Identify which cell holds the provided text, then report its (X, Y) central coordinate. 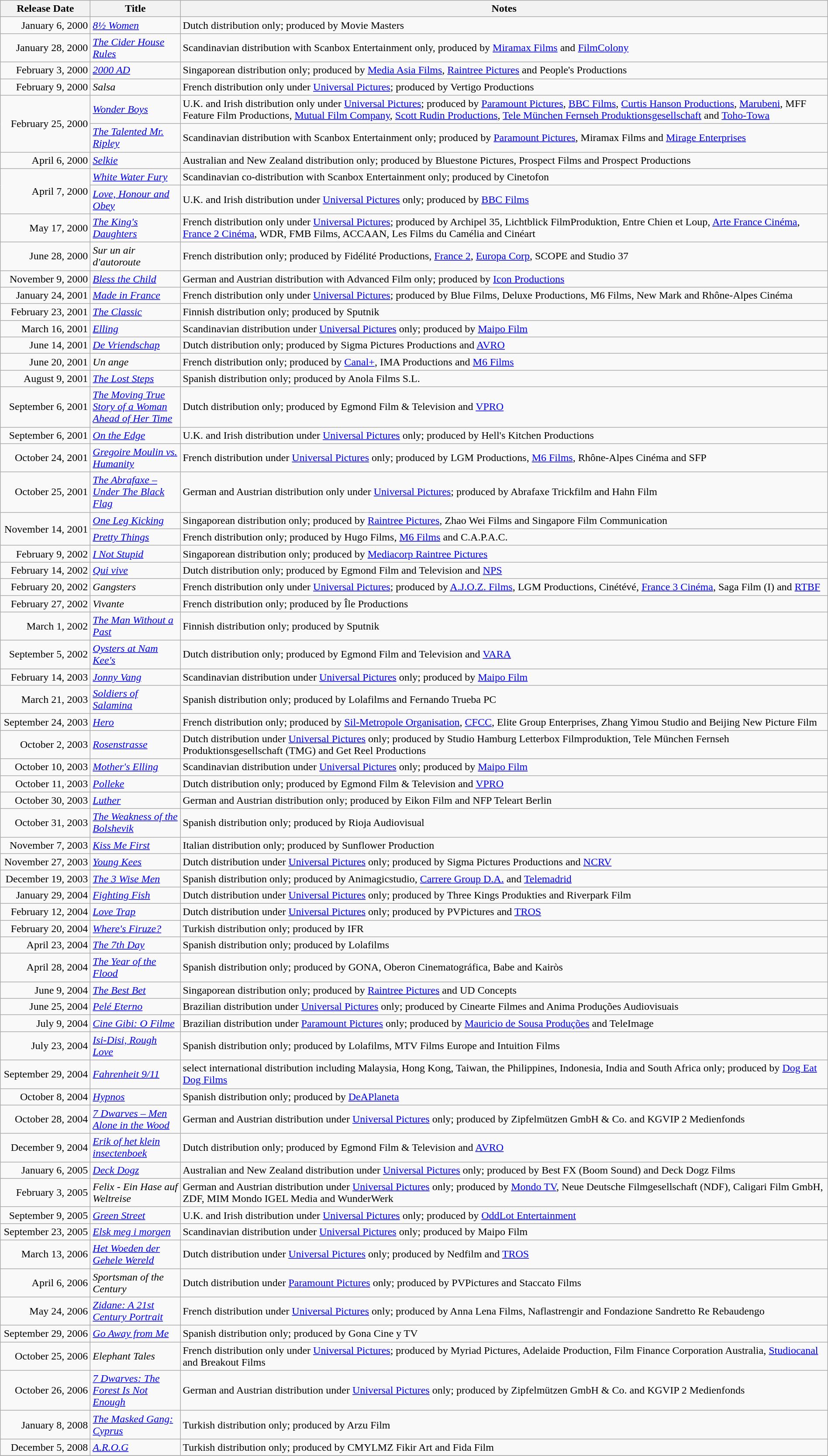
February 14, 2003 (45, 677)
February 27, 2002 (45, 604)
French distribution only; produced by Hugo Films, M6 Films and C.A.P.A.C. (504, 537)
Scandinavian distribution with Scanbox Entertainment only; produced by Paramount Pictures, Miramax Films and Mirage Enterprises (504, 138)
French distribution only under Universal Pictures; produced by Blue Films, Deluxe Productions, M6 Films, New Mark and Rhône-Alpes Cinéma (504, 296)
Wonder Boys (135, 109)
8½ Women (135, 25)
Made in France (135, 296)
Erik of het klein insectenboek (135, 1147)
Dutch distribution only; produced by Egmond Film & Television and AVRO (504, 1147)
French distribution only under Universal Pictures; produced by A.J.O.Z. Films, LGM Productions, Cinétévé, France 3 Cinéma, Saga Film (I) and RTBF (504, 587)
Love, Honour and Obey (135, 199)
March 21, 2003 (45, 699)
Isi-Disi, Rough Love (135, 1046)
Sportsman of the Century (135, 1283)
Turkish distribution only; produced by IFR (504, 929)
Un ange (135, 362)
One Leg Kicking (135, 520)
July 9, 2004 (45, 1023)
Dutch distribution under Universal Pictures only; produced by PVPictures and TROS (504, 912)
Het Woeden der Gehele Wereld (135, 1254)
October 8, 2004 (45, 1097)
April 23, 2004 (45, 945)
U.K. and Irish distribution under Universal Pictures only; produced by BBC Films (504, 199)
French distribution under Universal Pictures only; produced by LGM Productions, M6 Films, Rhône-Alpes Cinéma and SFP (504, 458)
Cine Gibi: O Filme (135, 1023)
October 24, 2001 (45, 458)
Singaporean distribution only; produced by Mediacorp Raintree Pictures (504, 554)
June 28, 2000 (45, 256)
The Man Without a Past (135, 626)
October 11, 2003 (45, 784)
Spanish distribution only; produced by GONA, Oberon Cinematográfica, Babe and Kairòs (504, 967)
French distribution only; produced by Sil-Metropole Organisation, CFCC, Elite Group Enterprises, Zhang Yimou Studio and Beijing New Picture Film (504, 722)
Dutch distribution under Universal Pictures only; produced by Sigma Pictures Productions and NCRV (504, 862)
Dutch distribution only; produced by Movie Masters (504, 25)
Hypnos (135, 1097)
February 3, 2000 (45, 70)
Spanish distribution only; produced by Gona Cine y TV (504, 1334)
Elsk meg i morgen (135, 1232)
French distribution under Universal Pictures only; produced by Anna Lena Films, Naflastrengir and Fondazione Sandretto Re Rebaudengo (504, 1311)
January 24, 2001 (45, 296)
Notes (504, 9)
October 31, 2003 (45, 823)
Salsa (135, 87)
Brazilian distribution under Paramount Pictures only; produced by Mauricio de Sousa Produções and TeleImage (504, 1023)
September 9, 2005 (45, 1215)
May 24, 2006 (45, 1311)
The Lost Steps (135, 379)
Elephant Tales (135, 1356)
October 10, 2003 (45, 767)
French distribution only; produced by Canal+, IMA Productions and M6 Films (504, 362)
Young Kees (135, 862)
The Talented Mr. Ripley (135, 138)
I Not Stupid (135, 554)
Sur un air d'autoroute (135, 256)
Soldiers of Salamina (135, 699)
June 9, 2004 (45, 990)
February 3, 2005 (45, 1193)
French distribution only; produced by Île Productions (504, 604)
German and Austrian distribution only under Universal Pictures; produced by Abrafaxe Trickfilm and Hahn Film (504, 492)
Dutch distribution only; produced by Egmond Film and Television and NPS (504, 570)
White Water Fury (135, 177)
Scandinavian co-distribution with Scanbox Entertainment only; produced by Cinetofon (504, 177)
September 5, 2002 (45, 655)
Australian and New Zealand distribution only; produced by Bluestone Pictures, Prospect Films and Prospect Productions (504, 160)
February 14, 2002 (45, 570)
The Year of the Flood (135, 967)
February 20, 2004 (45, 929)
Spanish distribution only; produced by Rioja Audiovisual (504, 823)
Oysters at Nam Kee's (135, 655)
April 6, 2000 (45, 160)
October 2, 2003 (45, 745)
Gangsters (135, 587)
October 25, 2001 (45, 492)
De Vriendschap (135, 345)
February 12, 2004 (45, 912)
January 29, 2004 (45, 895)
Dutch distribution only; produced by Sigma Pictures Productions and AVRO (504, 345)
January 8, 2008 (45, 1425)
Felix - Ein Hase auf Weltreise (135, 1193)
Jonny Vang (135, 677)
Spanish distribution only; produced by Animagicstudio, Carrere Group D.A. and Telemadrid (504, 878)
Elling (135, 329)
The Masked Gang: Cyprus (135, 1425)
7 Dwarves – Men Alone in the Wood (135, 1119)
June 14, 2001 (45, 345)
Kiss Me First (135, 845)
Go Away from Me (135, 1334)
Deck Dogz (135, 1170)
Fahrenheit 9/11 (135, 1074)
Gregoire Moulin vs. Humanity (135, 458)
March 16, 2001 (45, 329)
Dutch distribution under Universal Pictures only; produced by Nedfilm and TROS (504, 1254)
April 28, 2004 (45, 967)
The Moving True Story of a Woman Ahead of Her Time (135, 407)
Scandinavian distribution with Scanbox Entertainment only, produced by Miramax Films and FilmColony (504, 48)
October 28, 2004 (45, 1119)
The King's Daughters (135, 228)
February 9, 2000 (45, 87)
Spanish distribution only; produced by DeAPlaneta (504, 1097)
The 7th Day (135, 945)
Release Date (45, 9)
French distribution only; produced by Fidélité Productions, France 2, Europa Corp, SCOPE and Studio 37 (504, 256)
Italian distribution only; produced by Sunflower Production (504, 845)
Vivante (135, 604)
Qui vive (135, 570)
February 20, 2002 (45, 587)
June 25, 2004 (45, 1007)
Green Street (135, 1215)
June 20, 2001 (45, 362)
The Best Bet (135, 990)
U.K. and Irish distribution under Universal Pictures only; produced by Hell's Kitchen Productions (504, 435)
Dutch distribution under Universal Pictures only; produced by Three Kings Produkties and Riverpark Film (504, 895)
Turkish distribution only; produced by Arzu Film (504, 1425)
January 6, 2000 (45, 25)
A.R.O.G (135, 1447)
Singaporean distribution only; produced by Raintree Pictures, Zhao Wei Films and Singapore Film Communication (504, 520)
July 23, 2004 (45, 1046)
November 9, 2000 (45, 279)
Spanish distribution only; produced by Lolafilms, MTV Films Europe and Intuition Films (504, 1046)
Brazilian distribution under Universal Pictures only; produced by Cinearte Filmes and Anima Produções Audiovisuais (504, 1007)
French distribution only under Universal Pictures; produced by Vertigo Productions (504, 87)
January 6, 2005 (45, 1170)
German and Austrian distribution with Advanced Film only; produced by Icon Productions (504, 279)
April 7, 2000 (45, 191)
Polleke (135, 784)
Turkish distribution only; produced by CMYLMZ Fikir Art and Fida Film (504, 1447)
October 30, 2003 (45, 800)
2000 AD (135, 70)
Dutch distribution only; produced by Egmond Film and Television and VARA (504, 655)
December 5, 2008 (45, 1447)
September 29, 2006 (45, 1334)
Singaporean distribution only; produced by Media Asia Films, Raintree Pictures and People's Productions (504, 70)
November 27, 2003 (45, 862)
October 26, 2006 (45, 1391)
February 23, 2001 (45, 312)
Rosenstrasse (135, 745)
German and Austrian distribution only; produced by Eikon Film and NFP Teleart Berlin (504, 800)
December 9, 2004 (45, 1147)
Mother's Elling (135, 767)
The Weakness of the Bolshevik (135, 823)
Australian and New Zealand distribution under Universal Pictures only; produced by Best FX (Boom Sound) and Deck Dogz Films (504, 1170)
Spanish distribution only; produced by Lolafilms (504, 945)
Title (135, 9)
Fighting Fish (135, 895)
September 23, 2005 (45, 1232)
The 3 Wise Men (135, 878)
The Abrafaxe – Under The Black Flag (135, 492)
March 1, 2002 (45, 626)
The Classic (135, 312)
Luther (135, 800)
November 7, 2003 (45, 845)
Pretty Things (135, 537)
April 6, 2006 (45, 1283)
Spanish distribution only; produced by Lolafilms and Fernando Trueba PC (504, 699)
Hero (135, 722)
September 24, 2003 (45, 722)
On the Edge (135, 435)
U.K. and Irish distribution under Universal Pictures only; produced by OddLot Entertainment (504, 1215)
January 28, 2000 (45, 48)
February 25, 2000 (45, 124)
Where's Firuze? (135, 929)
Pelé Eterno (135, 1007)
November 14, 2001 (45, 529)
Bless the Child (135, 279)
7 Dwarves: The Forest Is Not Enough (135, 1391)
May 17, 2000 (45, 228)
August 9, 2001 (45, 379)
Selkie (135, 160)
Spanish distribution only; produced by Anola Films S.L. (504, 379)
December 19, 2003 (45, 878)
Dutch distribution under Paramount Pictures only; produced by PVPictures and Staccato Films (504, 1283)
The Cider House Rules (135, 48)
October 25, 2006 (45, 1356)
September 29, 2004 (45, 1074)
Love Trap (135, 912)
March 13, 2006 (45, 1254)
February 9, 2002 (45, 554)
Zidane: A 21st Century Portrait (135, 1311)
Singaporean distribution only; produced by Raintree Pictures and UD Concepts (504, 990)
